For the text-containing cell, return its midpoint in (x, y) coordinate format. 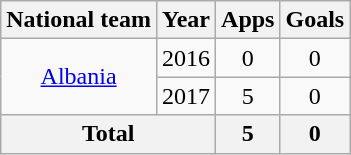
2016 (186, 58)
2017 (186, 96)
Total (108, 134)
National team (79, 20)
Apps (248, 20)
Albania (79, 77)
Goals (315, 20)
Year (186, 20)
